From the cell containing the given text, extract its center point as (x, y) coordinate. 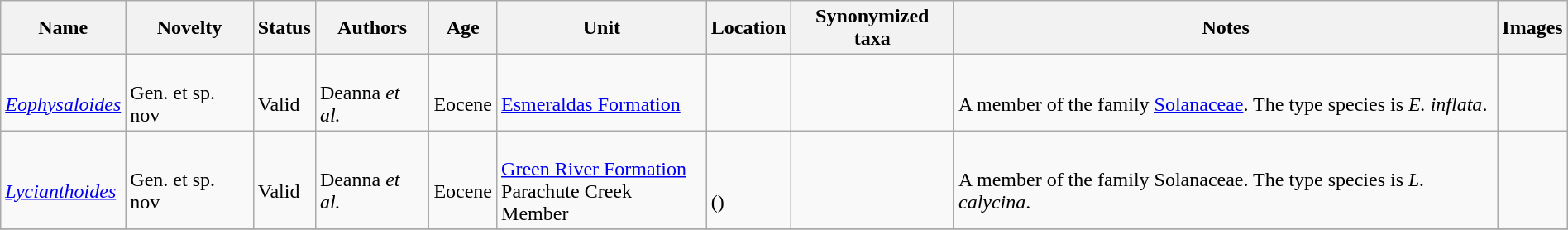
Green River FormationParachute Creek Member (602, 180)
A member of the family Solanaceae. The type species is L. calycina. (1226, 180)
Name (63, 28)
Novelty (189, 28)
A member of the family Solanaceae. The type species is E. inflata. (1226, 93)
Authors (372, 28)
Status (284, 28)
Lycianthoides (63, 180)
Synonymized taxa (872, 28)
Location (748, 28)
Unit (602, 28)
Age (463, 28)
Eophysaloides (63, 93)
Notes (1226, 28)
Images (1532, 28)
() (748, 180)
Esmeraldas Formation (602, 93)
